Locate the cell with the specified text and output its [X, Y] center coordinate. 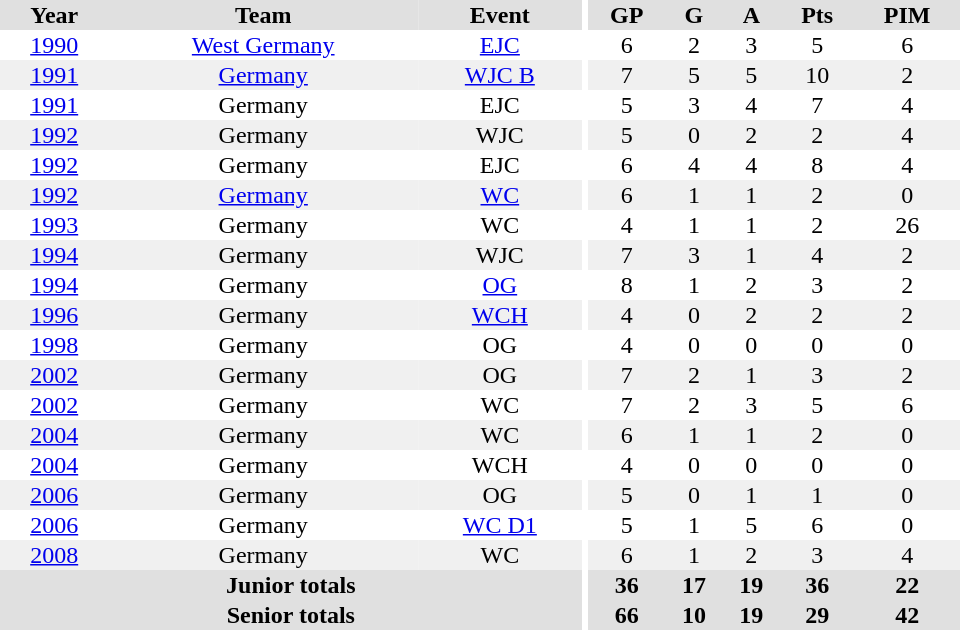
17 [694, 585]
G [694, 15]
2008 [54, 555]
PIM [907, 15]
WC D1 [500, 525]
WJC B [500, 75]
West Germany [263, 45]
Event [500, 15]
1993 [54, 225]
Senior totals [291, 615]
1990 [54, 45]
66 [626, 615]
Year [54, 15]
22 [907, 585]
Team [263, 15]
GP [626, 15]
26 [907, 225]
42 [907, 615]
29 [817, 615]
1996 [54, 315]
A [752, 15]
1998 [54, 345]
Junior totals [291, 585]
Pts [817, 15]
